Provide the (x, y) coordinate of the cell's center where the given text is located.  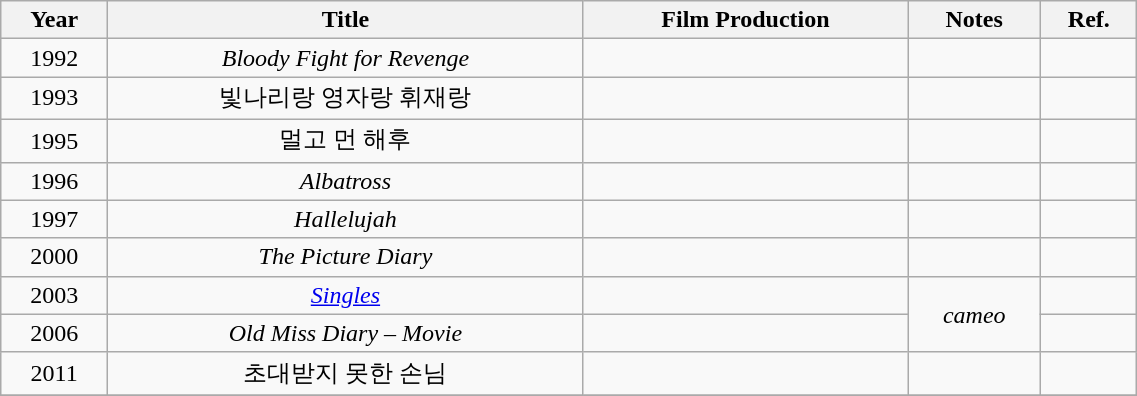
Old Miss Diary – Movie (346, 333)
멀고 먼 해후 (346, 140)
Bloody Fight for Revenge (346, 58)
Film Production (745, 20)
1993 (54, 98)
2000 (54, 257)
2003 (54, 295)
2006 (54, 333)
빛나리랑 영자랑 휘재랑 (346, 98)
초대받지 못한 손님 (346, 374)
Hallelujah (346, 219)
1995 (54, 140)
Singles (346, 295)
Title (346, 20)
1996 (54, 181)
Albatross (346, 181)
2011 (54, 374)
cameo (974, 314)
Ref. (1089, 20)
1997 (54, 219)
1992 (54, 58)
Year (54, 20)
Notes (974, 20)
The Picture Diary (346, 257)
